Locate the cell with the specified text and output its [X, Y] center coordinate. 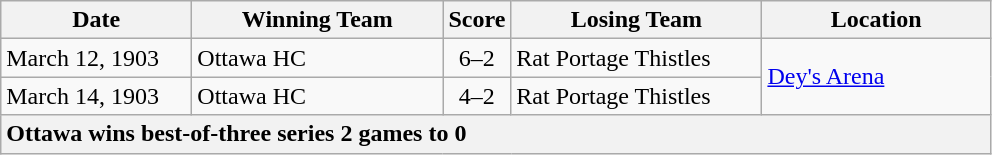
Dey's Arena [876, 77]
Losing Team [636, 20]
March 14, 1903 [96, 96]
6–2 [477, 58]
Date [96, 20]
Score [477, 20]
Ottawa wins best-of-three series 2 games to 0 [496, 134]
March 12, 1903 [96, 58]
Winning Team [318, 20]
4–2 [477, 96]
Location [876, 20]
